Pinpoint the cell where the given text exists, returning its [X, Y] midpoint coordinate. 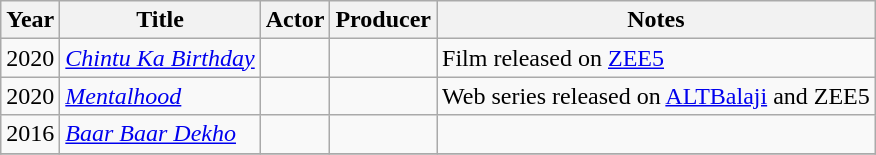
Notes [656, 20]
Title [160, 20]
Producer [384, 20]
Baar Baar Dekho [160, 134]
Mentalhood [160, 96]
Chintu Ka Birthday [160, 58]
2016 [30, 134]
Web series released on ALTBalaji and ZEE5 [656, 96]
Actor [295, 20]
Film released on ZEE5 [656, 58]
Year [30, 20]
